Search for the cell housing the specified text and yield its [X, Y] center coordinate. 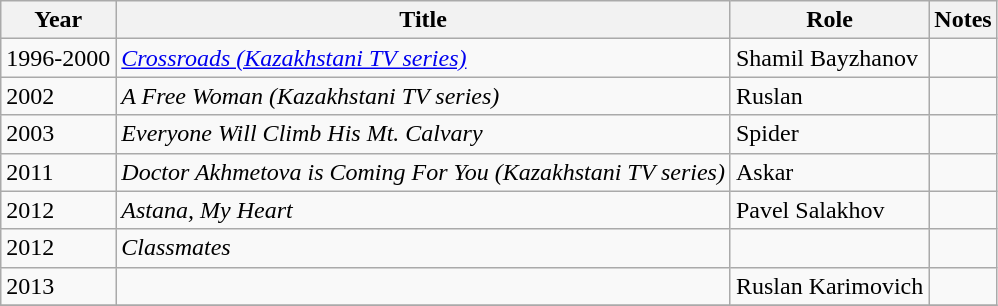
Doctor Akhmetova is Coming For You (Kazakhstani TV series) [424, 172]
Shamil Bayzhanov [829, 58]
Askar [829, 172]
Everyone Will Climb His Mt. Calvary [424, 134]
2013 [58, 286]
Astana, My Heart [424, 210]
Pavel Salakhov [829, 210]
Year [58, 20]
2003 [58, 134]
Ruslan Karimovich [829, 286]
1996-2000 [58, 58]
2002 [58, 96]
2011 [58, 172]
Spider [829, 134]
Crossroads (Kazakhstani TV series) [424, 58]
Title [424, 20]
Classmates [424, 248]
Ruslan [829, 96]
Role [829, 20]
Notes [963, 20]
A Free Woman (Kazakhstani TV series) [424, 96]
